Return the (x, y) coordinate for the center point of the cell that contains the specified text.  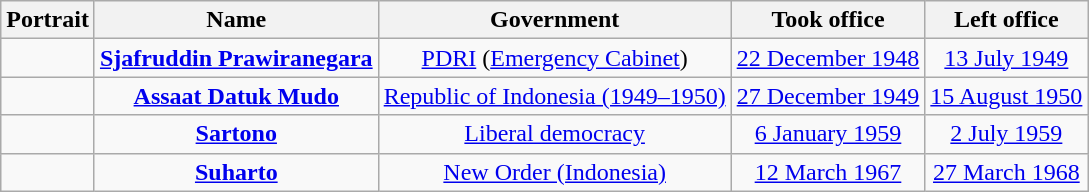
Sartono (236, 134)
22 December 1948 (828, 58)
6 January 1959 (828, 134)
Left office (1006, 20)
Sjafruddin Prawiranegara (236, 58)
Name (236, 20)
Took office (828, 20)
New Order (Indonesia) (554, 172)
15 August 1950 (1006, 96)
27 March 1968 (1006, 172)
Republic of Indonesia (1949–1950) (554, 96)
Portrait (48, 20)
12 March 1967 (828, 172)
2 July 1959 (1006, 134)
Suharto (236, 172)
13 July 1949 (1006, 58)
Assaat Datuk Mudo (236, 96)
PDRI (Emergency Cabinet) (554, 58)
27 December 1949 (828, 96)
Government (554, 20)
Liberal democracy (554, 134)
